Extract the (x, y) coordinate from the center of the cell holding the provided text.  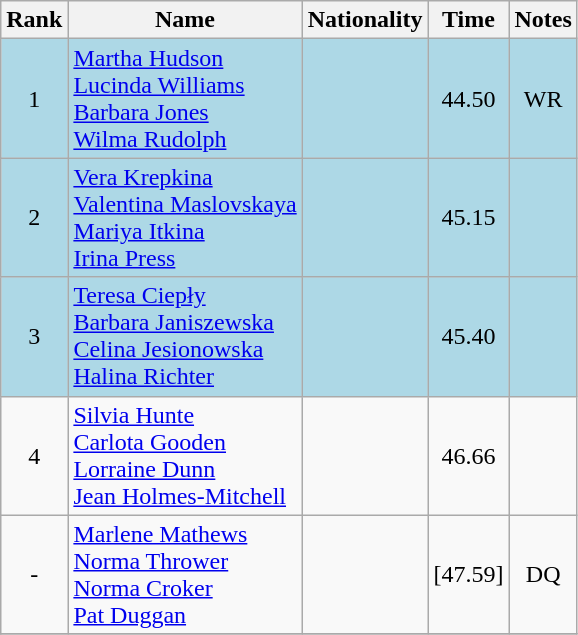
Teresa CiepłyBarbara JaniszewskaCelina JesionowskaHalina Richter (185, 336)
Notes (543, 20)
Rank (34, 20)
- (34, 574)
WR (543, 98)
Vera KrepkinaValentina MaslovskayaMariya ItkinaIrina Press (185, 218)
Name (185, 20)
44.50 (468, 98)
1 (34, 98)
Marlene MathewsNorma ThrowerNorma CrokerPat Duggan (185, 574)
4 (34, 456)
2 (34, 218)
46.66 (468, 456)
DQ (543, 574)
Silvia HunteCarlota GoodenLorraine DunnJean Holmes-Mitchell (185, 456)
3 (34, 336)
[47.59] (468, 574)
Time (468, 20)
Nationality (365, 20)
Martha HudsonLucinda WilliamsBarbara JonesWilma Rudolph (185, 98)
45.40 (468, 336)
45.15 (468, 218)
